Identify which cell holds the provided text, then report its (x, y) central coordinate. 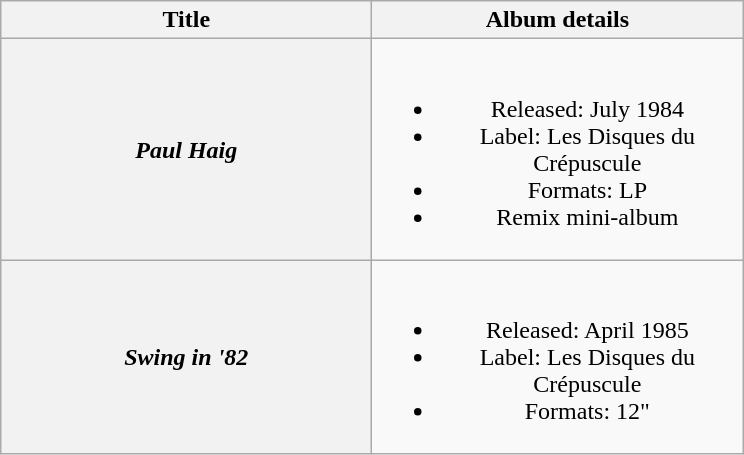
Title (186, 20)
Paul Haig (186, 150)
Released: July 1984Label: Les Disques du CrépusculeFormats: LPRemix mini-album (558, 150)
Released: April 1985Label: Les Disques du CrépusculeFormats: 12" (558, 357)
Swing in '82 (186, 357)
Album details (558, 20)
